Provide the (X, Y) coordinate of the cell's center where the given text is located.  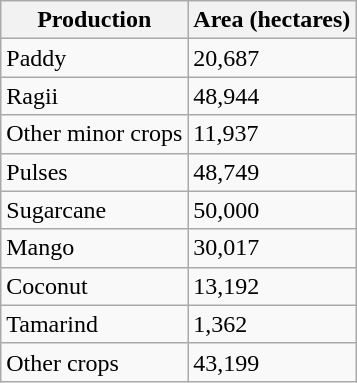
Ragii (94, 96)
Other minor crops (94, 134)
48,749 (272, 172)
Pulses (94, 172)
48,944 (272, 96)
20,687 (272, 58)
50,000 (272, 210)
30,017 (272, 248)
43,199 (272, 362)
Sugarcane (94, 210)
13,192 (272, 286)
Production (94, 20)
Other crops (94, 362)
Tamarind (94, 324)
Area (hectares) (272, 20)
Paddy (94, 58)
Coconut (94, 286)
11,937 (272, 134)
Mango (94, 248)
1,362 (272, 324)
